Return (x, y) of the center of cell containing provided text 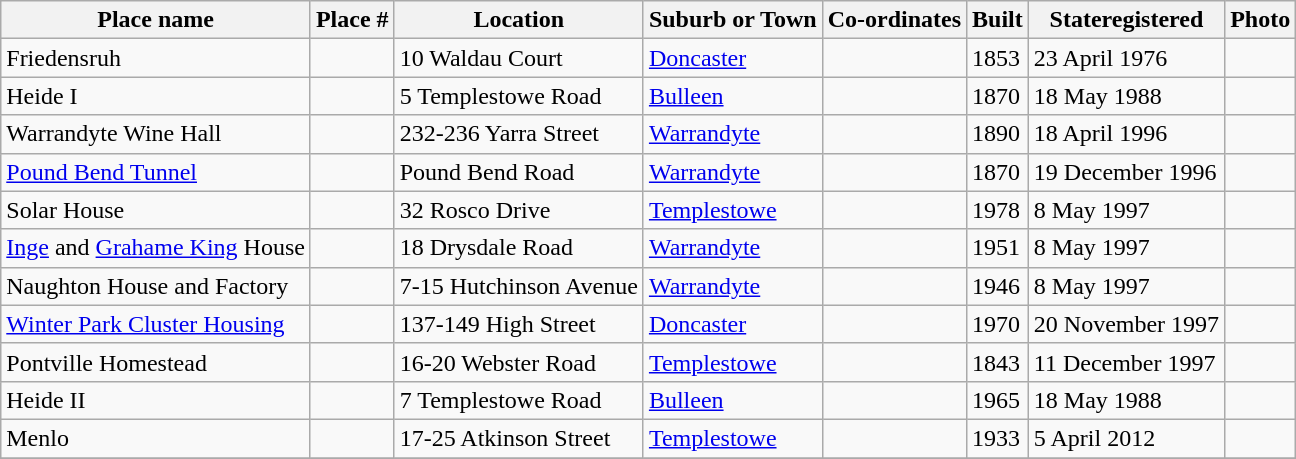
1843 (998, 362)
137-149 High Street (518, 324)
Naughton House and Factory (156, 286)
1890 (998, 134)
Co-ordinates (894, 20)
Pound Bend Road (518, 172)
1933 (998, 438)
Heide I (156, 96)
Inge and Grahame King House (156, 248)
7-15 Hutchinson Avenue (518, 286)
17-25 Atkinson Street (518, 438)
Menlo (156, 438)
1853 (998, 58)
1970 (998, 324)
Suburb or Town (732, 20)
Pound Bend Tunnel (156, 172)
10 Waldau Court (518, 58)
Solar House (156, 210)
20 November 1997 (1126, 324)
11 December 1997 (1126, 362)
32 Rosco Drive (518, 210)
18 April 1996 (1126, 134)
18 Drysdale Road (518, 248)
7 Templestowe Road (518, 400)
Heide II (156, 400)
Stateregistered (1126, 20)
Winter Park Cluster Housing (156, 324)
Warrandyte Wine Hall (156, 134)
23 April 1976 (1126, 58)
1951 (998, 248)
Location (518, 20)
1965 (998, 400)
5 Templestowe Road (518, 96)
Pontville Homestead (156, 362)
Built (998, 20)
5 April 2012 (1126, 438)
1946 (998, 286)
16-20 Webster Road (518, 362)
Place # (352, 20)
19 December 1996 (1126, 172)
232-236 Yarra Street (518, 134)
1978 (998, 210)
Place name (156, 20)
Photo (1260, 20)
Friedensruh (156, 58)
